Find where the given text appears and provide that cell's center as [X, Y] coordinate. 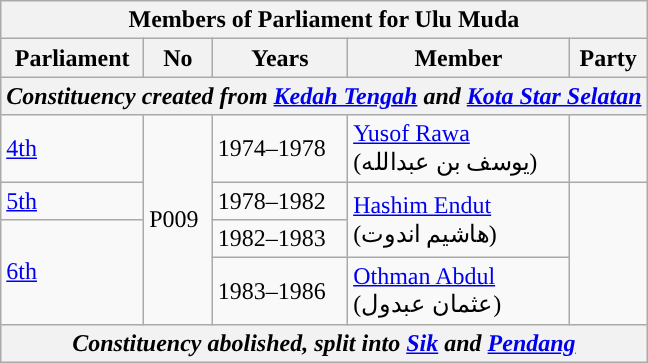
1974–1978 [280, 148]
6th [72, 272]
P009 [178, 220]
Constituency created from Kedah Tengah and Kota Star Selatan [324, 96]
1982–1983 [280, 239]
Member [459, 58]
Constituency abolished, split into Sik and Pendang [324, 343]
Yusof Rawa (يوسف بن عبدالله) [459, 148]
5th [72, 201]
Party [608, 58]
No [178, 58]
1983–1986 [280, 292]
Othman Abdul (عثمان عبدول) [459, 292]
Years [280, 58]
Members of Parliament for Ulu Muda [324, 20]
4th [72, 148]
Hashim Endut (هاشيم اندوت) [459, 220]
Parliament [72, 58]
1978–1982 [280, 201]
